Provide the (X, Y) coordinate of the cell's center where the given text is located.  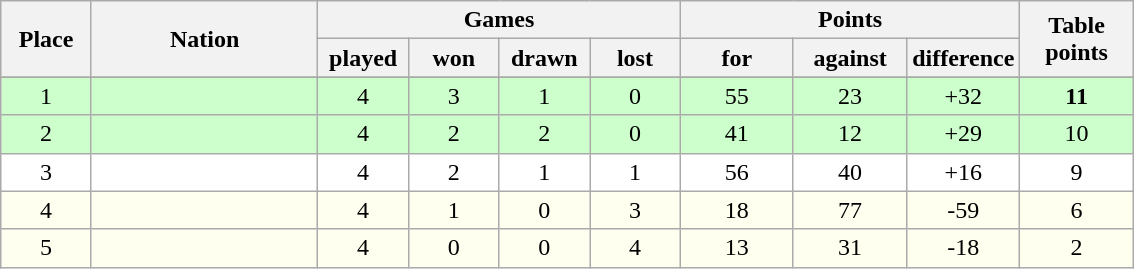
-59 (964, 210)
5 (46, 248)
9 (1076, 172)
drawn (544, 58)
Nation (204, 39)
Games (499, 20)
6 (1076, 210)
13 (736, 248)
10 (1076, 134)
-18 (964, 248)
11 (1076, 96)
12 (850, 134)
31 (850, 248)
Place (46, 39)
against (850, 58)
23 (850, 96)
for (736, 58)
56 (736, 172)
77 (850, 210)
+16 (964, 172)
won (454, 58)
Tablepoints (1076, 39)
+32 (964, 96)
+29 (964, 134)
Points (850, 20)
40 (850, 172)
difference (964, 58)
18 (736, 210)
lost (636, 58)
55 (736, 96)
played (364, 58)
41 (736, 134)
